Locate the cell with the specified text and output its [X, Y] center coordinate. 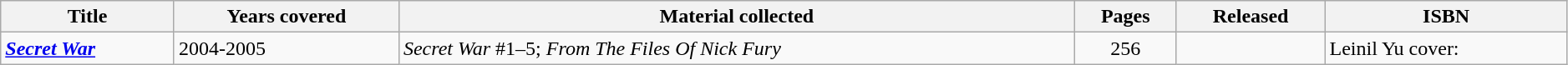
Secret War #1–5; From The Files Of Nick Fury [737, 48]
Pages [1125, 17]
ISBN [1446, 17]
256 [1125, 48]
Released [1251, 17]
Secret War [88, 48]
Leinil Yu cover: [1446, 48]
2004-2005 [286, 48]
Material collected [737, 17]
Years covered [286, 17]
Title [88, 17]
